Identify which cell holds the provided text, then report its (X, Y) central coordinate. 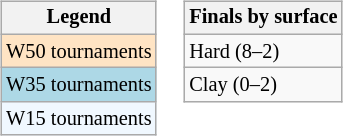
Finals by surface (263, 18)
Clay (0–2) (263, 85)
Legend (78, 18)
Hard (8–2) (263, 51)
W50 tournaments (78, 51)
W15 tournaments (78, 119)
W35 tournaments (78, 85)
